Find where the given text appears and provide that cell's center as (x, y) coordinate. 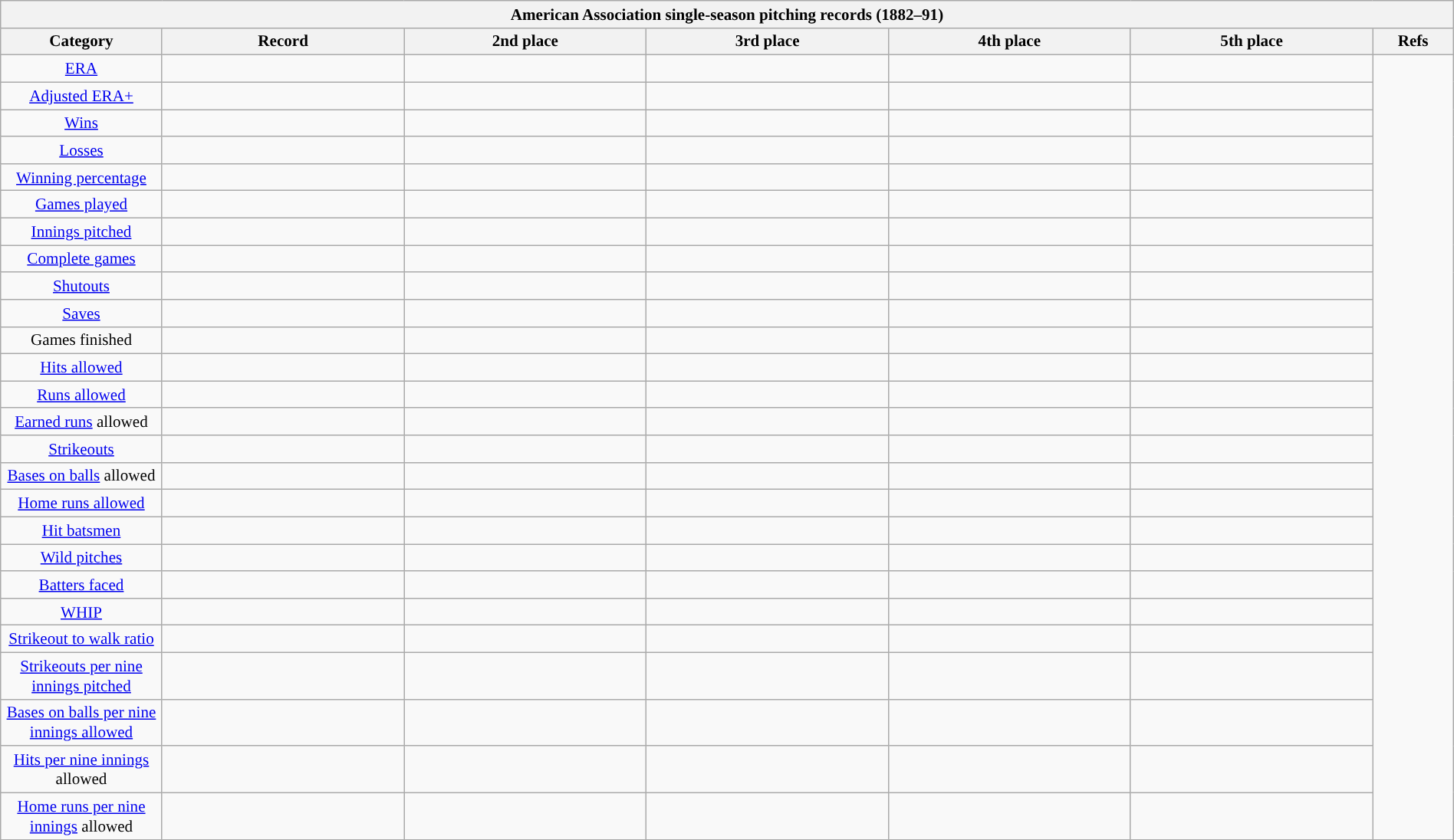
Batters faced (81, 584)
ERA (81, 69)
5th place (1252, 41)
Games finished (81, 340)
Strikeouts (81, 449)
Home runs per nine innings allowed (81, 815)
Winning percentage (81, 176)
Hits allowed (81, 368)
Bases on balls per nine innings allowed (81, 722)
Innings pitched (81, 231)
Record (283, 41)
Shutouts (81, 285)
Wins (81, 123)
2nd place (525, 41)
Saves (81, 313)
American Association single-season pitching records (1882–91) (727, 14)
Hits per nine innings allowed (81, 769)
Games played (81, 204)
3rd place (768, 41)
Runs allowed (81, 394)
WHIP (81, 612)
Strikeout to walk ratio (81, 639)
Adjusted ERA+ (81, 95)
Strikeouts per nine innings pitched (81, 676)
Complete games (81, 259)
Losses (81, 150)
Hit batsmen (81, 530)
Home runs allowed (81, 503)
Refs (1413, 41)
Category (81, 41)
Wild pitches (81, 558)
4th place (1009, 41)
Earned runs allowed (81, 422)
Bases on balls allowed (81, 475)
